Scan for the cell matching the given text and deliver its (x, y) coordinate at center. 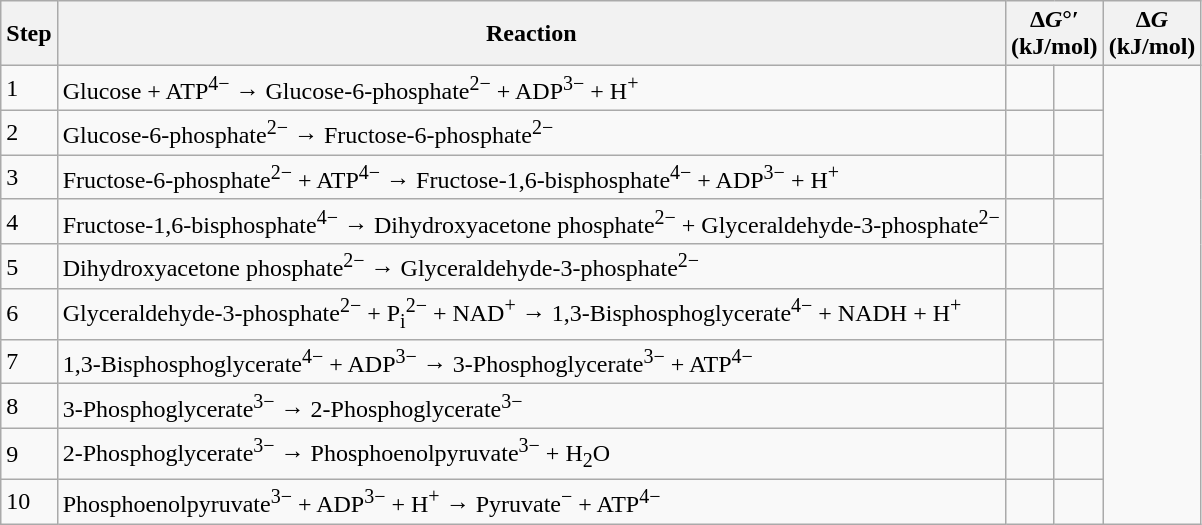
7 (29, 362)
Step (29, 34)
1 (29, 88)
6 (29, 314)
3 (29, 178)
ΔG°′ (kJ/mol) (1054, 34)
Glucose-6-phosphate2− → Fructose-6-phosphate2− (531, 132)
4 (29, 222)
10 (29, 502)
Phosphoenolpyruvate3− + ADP3− + H+ → Pyruvate− + ATP4− (531, 502)
Dihydroxyacetone phosphate2− → Glyceraldehyde-3-phosphate2− (531, 266)
Reaction (531, 34)
Fructose-1,6-bisphosphate4− → Dihydroxyacetone phosphate2− + Glyceraldehyde-3-phosphate2− (531, 222)
2 (29, 132)
3-Phosphoglycerate3− → 2-Phosphoglycerate3− (531, 406)
8 (29, 406)
Fructose-6-phosphate2− + ATP4− → Fructose-1,6-bisphosphate4− + ADP3− + H+ (531, 178)
5 (29, 266)
1,3-Bisphosphoglycerate4− + ADP3− → 3-Phosphoglycerate3− + ATP4− (531, 362)
2-Phosphoglycerate3− → Phosphoenolpyruvate3− + H2O (531, 454)
Glyceraldehyde-3-phosphate2− + Pi2− + NAD+ → 1,3-Bisphosphoglycerate4− + NADH + H+ (531, 314)
ΔG (kJ/mol) (1152, 34)
Glucose + ATP4− → Glucose-6-phosphate2− + ADP3− + H+ (531, 88)
9 (29, 454)
